Identify which cell holds the provided text, then report its (X, Y) central coordinate. 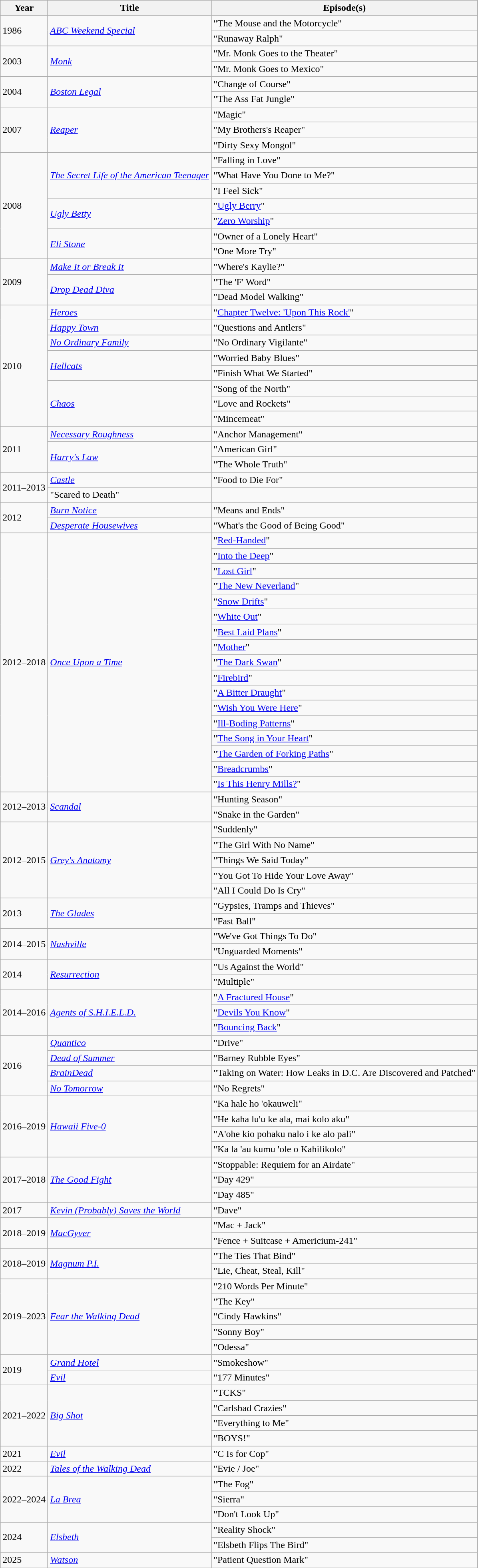
Resurrection (129, 974)
"Stoppable: Requiem for an Airdate" (345, 1165)
"Devils You Know" (345, 1012)
Necessary Roughness (129, 434)
"Ka la 'au kumu 'ole o Kahilikolo" (345, 1149)
Tales of the Walking Dead (129, 1469)
"Worried Baby Blues" (345, 358)
"Chapter Twelve: 'Upon This Rock'" (345, 312)
2011 (24, 449)
"My Brothers's Reaper" (345, 130)
1986 (24, 31)
"Barney Rubble Eyes" (345, 1058)
No Tomorrow (129, 1088)
Castle (129, 480)
"Breadcrumbs" (345, 769)
Elsbeth (129, 1537)
"A Fractured House" (345, 997)
2022 (24, 1469)
"Mac + Jack" (345, 1225)
Grey's Anatomy (129, 860)
"Fast Ball" (345, 921)
Drop Dead Diva (129, 289)
2014–2016 (24, 1012)
"177 Minutes" (345, 1377)
"No Ordinary Vigilante" (345, 343)
"I Feel Sick" (345, 191)
Happy Town (129, 327)
"Unguarded Moments" (345, 952)
"Ka hale ho 'okauweli" (345, 1103)
Kevin (Probably) Saves the World (129, 1210)
"Snow Drifts" (345, 601)
"Cindy Hawkins" (345, 1317)
"BOYS!" (345, 1438)
"Firebird" (345, 678)
Heroes (129, 312)
"The Mouse and the Motorcycle" (345, 23)
"The Fog" (345, 1484)
2014 (24, 974)
ABC Weekend Special (129, 31)
Title (129, 8)
"Day 485" (345, 1195)
"Food to Die For" (345, 480)
"Ill-Boding Patterns" (345, 723)
"Lie, Cheat, Steal, Kill" (345, 1271)
Episode(s) (345, 8)
"Song of the North" (345, 388)
2003 (24, 61)
"Into the Deep" (345, 556)
"Drive" (345, 1043)
Eli Stone (129, 244)
"Finish What We Started" (345, 373)
"White Out" (345, 616)
"The New Neverland" (345, 586)
"What Have You Done to Me?" (345, 175)
"The Song in Your Heart" (345, 738)
"Wish You Were Here" (345, 708)
"Fence + Suitcase + Americium-241" (345, 1241)
"Sierra" (345, 1499)
2017–2018 (24, 1180)
"The Key" (345, 1301)
2004 (24, 92)
MacGyver (129, 1233)
Magnum P.I. (129, 1263)
Grand Hotel (129, 1362)
2025 (24, 1560)
2021 (24, 1454)
Burn Notice (129, 510)
"The Girl With No Name" (345, 845)
"Hunting Season" (345, 799)
Hawaii Five-0 (129, 1126)
2007 (24, 130)
2010 (24, 365)
2012–2013 (24, 807)
"Don't Look Up" (345, 1514)
"Magic" (345, 114)
Big Shot (129, 1415)
"Change of Course" (345, 84)
"He kaha lu'u ke ala, mai kolo aku" (345, 1119)
"Multiple" (345, 982)
Hellcats (129, 365)
Watson (129, 1560)
"Is This Henry Mills?" (345, 784)
"Bouncing Back" (345, 1027)
"You Got To Hide Your Love Away" (345, 875)
"Lost Girl" (345, 571)
Scandal (129, 807)
"Scared to Death" (129, 495)
Chaos (129, 403)
"Mother" (345, 647)
2022–2024 (24, 1499)
Year (24, 8)
Nashville (129, 944)
"Red-Handed" (345, 541)
"C Is for Cop" (345, 1454)
"Falling in Love" (345, 160)
"Gypsies, Tramps and Thieves" (345, 906)
"Patient Question Mark" (345, 1560)
"No Regrets" (345, 1088)
"TCKS" (345, 1392)
"The Whole Truth" (345, 465)
"Everything to Me" (345, 1423)
"Things We Said Today" (345, 860)
"Mincemeat" (345, 419)
"Dave" (345, 1210)
The Good Fight (129, 1180)
"Day 429" (345, 1180)
2019–2023 (24, 1317)
2012–2015 (24, 860)
"Mr. Monk Goes to the Theater" (345, 54)
The Secret Life of the American Teenager (129, 175)
"Elsbeth Flips The Bird" (345, 1545)
2013 (24, 913)
"The 'F' Word" (345, 282)
The Glades (129, 913)
BrainDead (129, 1073)
2014–2015 (24, 944)
2017 (24, 1210)
"We've Got Things To Do" (345, 936)
2008 (24, 205)
"Reality Shock" (345, 1530)
"The Dark Swan" (345, 662)
"Ugly Berry" (345, 206)
No Ordinary Family (129, 343)
2024 (24, 1537)
"The Ass Fat Jungle" (345, 99)
Monk (129, 61)
"Smokeshow" (345, 1362)
Agents of S.H.I.E.L.D. (129, 1012)
"Dead Model Walking" (345, 297)
"Questions and Antlers" (345, 327)
"Suddenly" (345, 830)
"Taking on Water: How Leaks in D.C. Are Discovered and Patched" (345, 1073)
"American Girl" (345, 449)
La Brea (129, 1499)
Boston Legal (129, 92)
2021–2022 (24, 1415)
"Dirty Sexy Mongol" (345, 145)
"A Bitter Draught" (345, 693)
"The Garden of Forking Paths" (345, 754)
"Where's Kaylie?" (345, 267)
Ugly Betty (129, 213)
"Best Laid Plans" (345, 632)
"Means and Ends" (345, 510)
2009 (24, 282)
Reaper (129, 130)
"Carlsbad Crazies" (345, 1408)
"The Ties That Bind" (345, 1256)
"210 Words Per Minute" (345, 1286)
"Mr. Monk Goes to Mexico" (345, 69)
2012 (24, 518)
"Zero Worship" (345, 221)
"Odessa" (345, 1347)
"Runaway Ralph" (345, 38)
2011–2013 (24, 487)
Once Upon a Time (129, 662)
Make It or Break It (129, 267)
"Snake in the Garden" (345, 814)
"One More Try" (345, 251)
2012–2018 (24, 662)
"Sonny Boy" (345, 1332)
Fear the Walking Dead (129, 1317)
Desperate Housewives (129, 525)
2016–2019 (24, 1126)
"Love and Rockets" (345, 403)
"A'ohe kio pohaku nalo i ke alo pali" (345, 1134)
2019 (24, 1370)
"Evie / Joe" (345, 1469)
"All I Could Do Is Cry" (345, 890)
Quantico (129, 1043)
"What's the Good of Being Good" (345, 525)
"Us Against the World" (345, 967)
"Anchor Management" (345, 434)
Harry's Law (129, 457)
Dead of Summer (129, 1058)
"Owner of a Lonely Heart" (345, 236)
2016 (24, 1065)
